Return [x, y] of the center of cell containing provided text 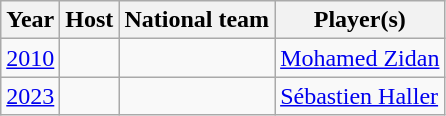
National team [197, 20]
Player(s) [360, 20]
Sébastien Haller [360, 96]
2010 [30, 58]
2023 [30, 96]
Host [90, 20]
Mohamed Zidan [360, 58]
Year [30, 20]
